From the cell containing the given text, extract its center point as (x, y) coordinate. 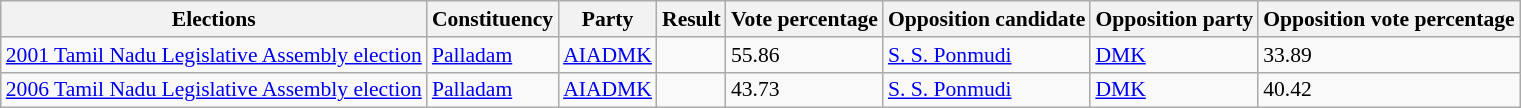
Constituency (492, 19)
2001 Tamil Nadu Legislative Assembly election (214, 55)
Party (608, 19)
Opposition vote percentage (1389, 19)
Vote percentage (804, 19)
Elections (214, 19)
43.73 (804, 90)
Opposition party (1174, 19)
55.86 (804, 55)
33.89 (1389, 55)
40.42 (1389, 90)
2006 Tamil Nadu Legislative Assembly election (214, 90)
Result (692, 19)
Opposition candidate (986, 19)
